Locate the cell with the specified text and output its [X, Y] center coordinate. 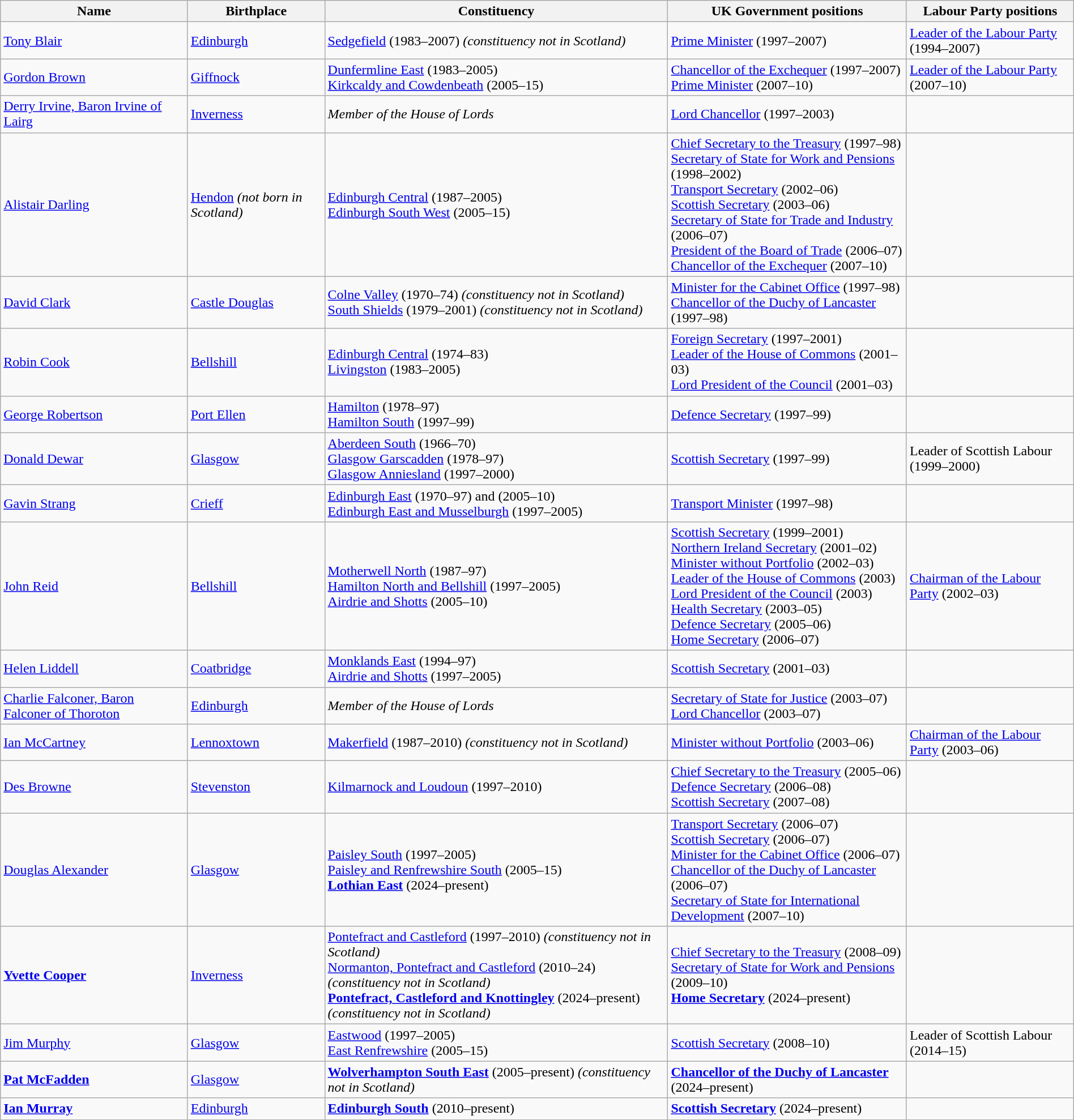
Port Ellen [256, 414]
Minister for the Cabinet Office (1997–98)Chancellor of the Duchy of Lancaster (1997–98) [787, 302]
Chief Secretary to the Treasury (2005–06)Defence Secretary (2006–08)Scottish Secretary (2007–08) [787, 787]
Chief Secretary to the Treasury (2008–09)Secretary of State for Work and Pensions (2009–10)Home Secretary (2024–present) [787, 975]
Leader of Scottish Labour (1999–2000) [990, 459]
UK Government positions [787, 11]
Eastwood (1997–2005)East Renfrewshire (2005–15) [496, 1043]
Castle Douglas [256, 302]
Leader of the Labour Party (2007–10) [990, 77]
Donald Dewar [94, 459]
Crieff [256, 503]
Ian Murray [94, 1109]
Birthplace [256, 11]
Coatbridge [256, 668]
Wolverhampton South East (2005–present) (constituency not in Scotland) [496, 1079]
Yvette Cooper [94, 975]
Pat McFadden [94, 1079]
Douglas Alexander [94, 870]
Dunfermline East (1983–2005)Kirkcaldy and Cowdenbeath (2005–15) [496, 77]
Kilmarnock and Loudoun (1997–2010) [496, 787]
Edinburgh Central (1987–2005)Edinburgh South West (2005–15) [496, 204]
Colne Valley (1970–74) (constituency not in Scotland)South Shields (1979–2001) (constituency not in Scotland) [496, 302]
Tony Blair [94, 41]
Transport Minister (1997–98) [787, 503]
Hamilton (1978–97)Hamilton South (1997–99) [496, 414]
Leader of the Labour Party (1994–2007) [990, 41]
Motherwell North (1987–97)Hamilton North and Bellshill (1997–2005)Airdrie and Shotts (2005–10) [496, 585]
Paisley South (1997–2005)Paisley and Renfrewshire South (2005–15)Lothian East (2024–present) [496, 870]
Alistair Darling [94, 204]
Ian McCartney [94, 743]
Name [94, 11]
Robin Cook [94, 362]
Scottish Secretary (2008–10) [787, 1043]
Scottish Secretary (2001–03) [787, 668]
Minister without Portfolio (2003–06) [787, 743]
Helen Liddell [94, 668]
Defence Secretary (1997–99) [787, 414]
Chairman of the Labour Party (2002–03) [990, 585]
Scottish Secretary (2024–present) [787, 1109]
Makerfield (1987–2010) (constituency not in Scotland) [496, 743]
Secretary of State for Justice (2003–07)Lord Chancellor (2003–07) [787, 706]
Edinburgh South (2010–present) [496, 1109]
Constituency [496, 11]
Chancellor of the Duchy of Lancaster (2024–present) [787, 1079]
Chancellor of the Exchequer (1997–2007)Prime Minister (2007–10) [787, 77]
Stevenston [256, 787]
Monklands East (1994–97)Airdrie and Shotts (1997–2005) [496, 668]
Edinburgh East (1970–97) and (2005–10)Edinburgh East and Musselburgh (1997–2005) [496, 503]
Giffnock [256, 77]
Chairman of the Labour Party (2003–06) [990, 743]
Prime Minister (1997–2007) [787, 41]
Scottish Secretary (1997–99) [787, 459]
Lord Chancellor (1997–2003) [787, 114]
Charlie Falconer, Baron Falconer of Thoroton [94, 706]
Aberdeen South (1966–70)Glasgow Garscadden (1978–97)Glasgow Anniesland (1997–2000) [496, 459]
Des Browne [94, 787]
Foreign Secretary (1997–2001)Leader of the House of Commons (2001–03)Lord President of the Council (2001–03) [787, 362]
Gordon Brown [94, 77]
Derry Irvine, Baron Irvine of Lairg [94, 114]
George Robertson [94, 414]
Sedgefield (1983–2007) (constituency not in Scotland) [496, 41]
Jim Murphy [94, 1043]
David Clark [94, 302]
Edinburgh Central (1974–83)Livingston (1983–2005) [496, 362]
Leader of Scottish Labour (2014–15) [990, 1043]
Lennoxtown [256, 743]
Gavin Strang [94, 503]
Hendon (not born in Scotland) [256, 204]
Labour Party positions [990, 11]
John Reid [94, 585]
